Extract the (x, y) coordinate from the center of the cell holding the provided text.  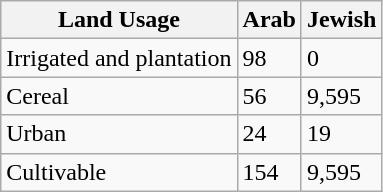
Cultivable (119, 172)
24 (269, 134)
154 (269, 172)
56 (269, 96)
0 (341, 58)
Arab (269, 20)
Urban (119, 134)
Jewish (341, 20)
Irrigated and plantation (119, 58)
19 (341, 134)
Land Usage (119, 20)
Cereal (119, 96)
98 (269, 58)
